Output the (x, y) coordinate of the center of the cell containing the given text.  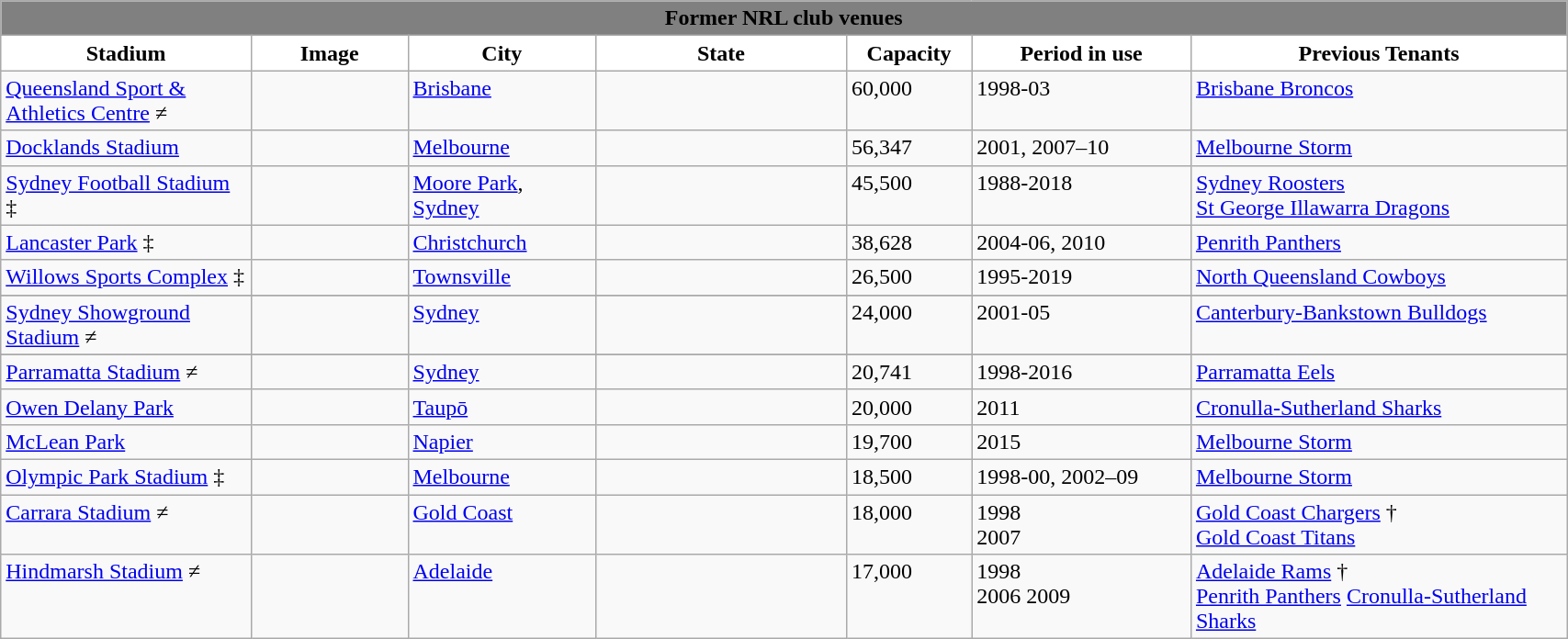
McLean Park (127, 442)
18,000 (908, 523)
Carrara Stadium ≠ (127, 523)
1988-2018 (1082, 195)
19982006 2009 (1082, 597)
Parramatta Stadium ≠ (127, 372)
Stadium (127, 53)
2015 (1082, 442)
20,741 (908, 372)
2001, 2007–10 (1082, 148)
2011 (1082, 407)
Christchurch (502, 242)
Canterbury-Bankstown Bulldogs (1378, 325)
18,500 (908, 476)
Brisbane (502, 101)
60,000 (908, 101)
Gold Coast (502, 523)
Cronulla-Sutherland Sharks (1378, 407)
Sydney Football Stadium ‡ (127, 195)
24,000 (908, 325)
Gold Coast Chargers † Gold Coast Titans (1378, 523)
Taupō (502, 407)
Napier (502, 442)
Parramatta Eels (1378, 372)
Queensland Sport & Athletics Centre ≠ (127, 101)
17,000 (908, 597)
Owen Delany Park (127, 407)
38,628 (908, 242)
1995-2019 (1082, 277)
26,500 (908, 277)
City (502, 53)
45,500 (908, 195)
Adelaide (502, 597)
Sydney Roosters St George Illawarra Dragons (1378, 195)
1998-03 (1082, 101)
19,700 (908, 442)
Olympic Park Stadium ‡ (127, 476)
Capacity (908, 53)
State (722, 53)
Former NRL club venues (784, 18)
20,000 (908, 407)
Sydney Showground Stadium ≠ (127, 325)
Moore Park, Sydney (502, 195)
1998-00, 2002–09 (1082, 476)
Adelaide Rams † Penrith Panthers Cronulla-Sutherland Sharks (1378, 597)
Willows Sports Complex ‡ (127, 277)
Lancaster Park ‡ (127, 242)
North Queensland Cowboys (1378, 277)
Image (330, 53)
Townsville (502, 277)
2004-06, 2010 (1082, 242)
19982007 (1082, 523)
Previous Tenants (1378, 53)
56,347 (908, 148)
Period in use (1082, 53)
1998-2016 (1082, 372)
2001-05 (1082, 325)
Penrith Panthers (1378, 242)
Docklands Stadium (127, 148)
Brisbane Broncos (1378, 101)
Hindmarsh Stadium ≠ (127, 597)
